Provide the [X, Y] coordinate of the cell's center where the given text is located.  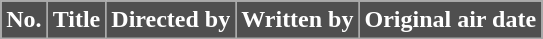
Directed by [171, 20]
No. [24, 20]
Title [76, 20]
Written by [298, 20]
Original air date [450, 20]
